Identify which cell holds the provided text, then report its [x, y] central coordinate. 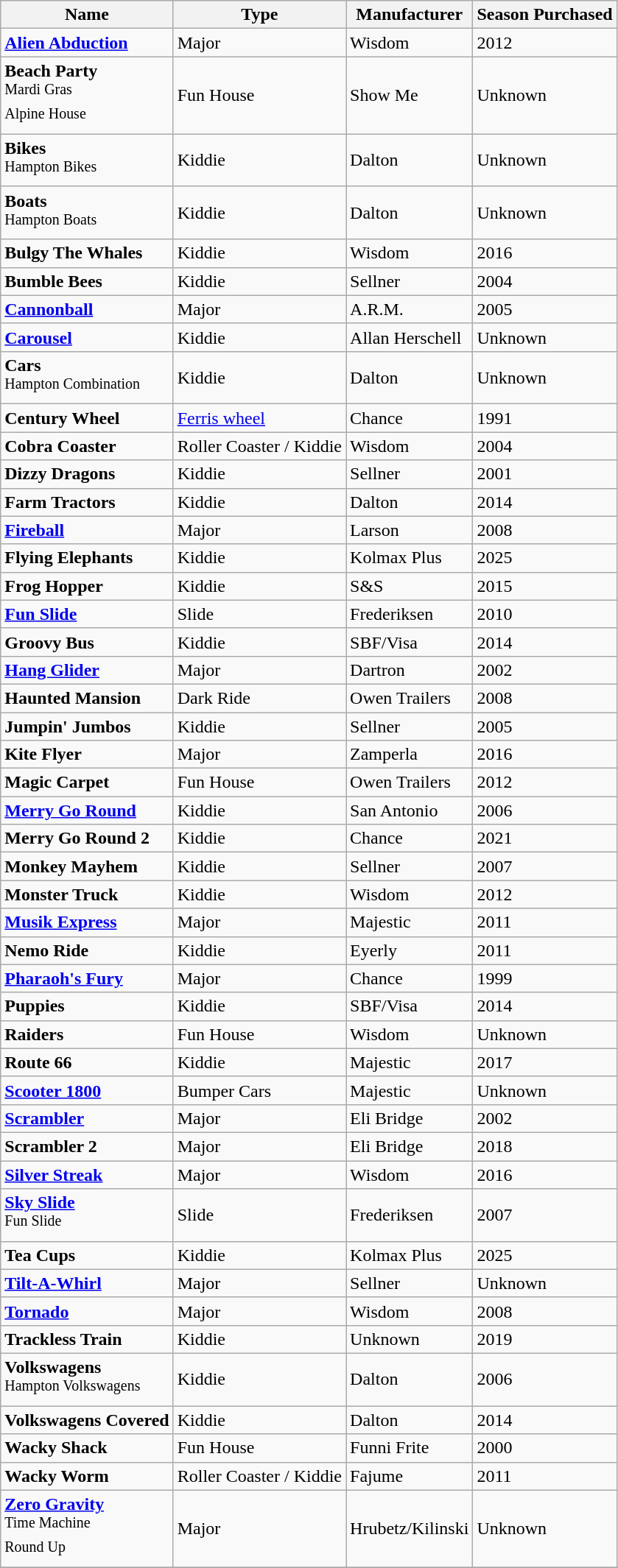
Pharaoh's Fury [87, 978]
Route 66 [87, 1062]
Raiders [87, 1034]
Hrubetz/Kilinski [410, 1528]
Fajume [410, 1476]
Musik Express [87, 922]
Show Me [410, 96]
Monster Truck [87, 894]
Frog Hopper [87, 586]
Larson [410, 530]
BikesHampton Bikes [87, 160]
2001 [545, 474]
1999 [545, 978]
2015 [545, 586]
Wacky Worm [87, 1476]
Farm Tractors [87, 502]
Flying Elephants [87, 558]
Haunted Mansion [87, 698]
Scrambler [87, 1118]
Silver Streak [87, 1175]
Puppies [87, 1006]
Allan Herschell [410, 337]
Cannonball [87, 309]
2021 [545, 838]
Kite Flyer [87, 755]
Fun Slide [87, 614]
Manufacturer [410, 15]
Groovy Bus [87, 642]
Merry Go Round [87, 811]
Hang Glider [87, 670]
Bumper Cars [259, 1090]
CarsHampton Combination [87, 378]
Name [87, 15]
Tornado [87, 1311]
Century Wheel [87, 418]
Carousel [87, 337]
Eyerly [410, 950]
2000 [545, 1448]
Volkswagens Covered [87, 1420]
Cobra Coaster [87, 446]
Alien Abduction [87, 43]
Tilt-A-Whirl [87, 1283]
Dizzy Dragons [87, 474]
Bulgy The Whales [87, 253]
Jumpin' Jumbos [87, 727]
VolkswagensHampton Volkswagens [87, 1380]
2018 [545, 1146]
2019 [545, 1339]
Beach PartyMardi GrasAlpine House [87, 96]
Bumble Bees [87, 281]
Wacky Shack [87, 1448]
Funni Frite [410, 1448]
Nemo Ride [87, 950]
2017 [545, 1062]
San Antonio [410, 811]
Scrambler 2 [87, 1146]
2010 [545, 614]
Zero GravityTime MachineRound Up [87, 1528]
BoatsHampton Boats [87, 213]
Dark Ride [259, 698]
Fireball [87, 530]
Dartron [410, 670]
Tea Cups [87, 1255]
A.R.M. [410, 309]
Sky SlideFun Slide [87, 1215]
S&S [410, 586]
Season Purchased [545, 15]
Ferris wheel [259, 418]
Magic Carpet [87, 783]
Scooter 1800 [87, 1090]
Merry Go Round 2 [87, 838]
1991 [545, 418]
Monkey Mayhem [87, 866]
Zamperla [410, 755]
Type [259, 15]
Trackless Train [87, 1339]
